Output the (x, y) coordinate of the center of the cell containing the given text.  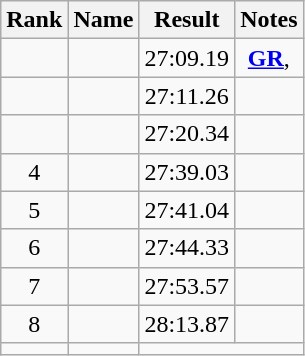
6 (34, 248)
Rank (34, 20)
5 (34, 210)
27:44.33 (187, 248)
Result (187, 20)
27:11.26 (187, 96)
27:20.34 (187, 134)
27:53.57 (187, 286)
Notes (269, 20)
7 (34, 286)
4 (34, 172)
8 (34, 324)
27:39.03 (187, 172)
27:41.04 (187, 210)
27:09.19 (187, 58)
GR, (269, 58)
Name (104, 20)
28:13.87 (187, 324)
